Determine the (x, y) coordinate at the center of the cell enclosing the given text.  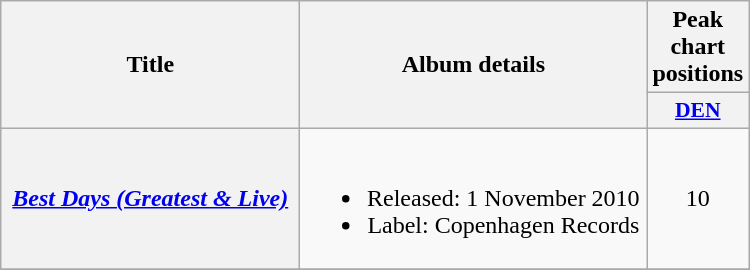
Released: 1 November 2010Label: Copenhagen Records (474, 198)
10 (698, 198)
Peak chart positions (698, 47)
Best Days (Greatest & Live) (150, 198)
DEN (698, 111)
Title (150, 65)
Album details (474, 65)
